Search for the cell housing the specified text and yield its (x, y) center coordinate. 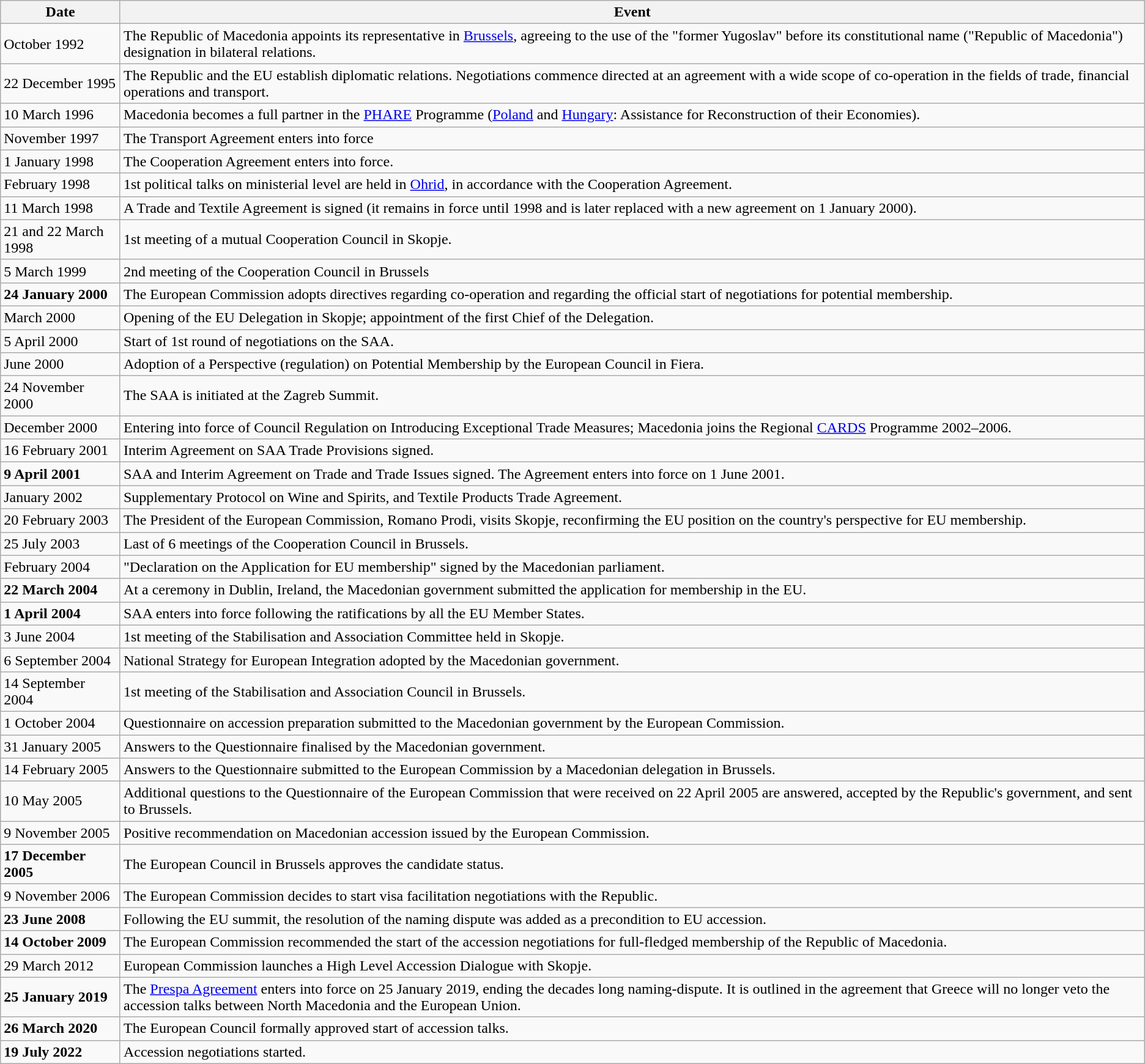
The Cooperation Agreement enters into force. (632, 161)
24 November 2000 (61, 396)
Opening of the EU Delegation in Skopje; appointment of the first Chief of the Delegation. (632, 317)
5 April 2000 (61, 341)
9 April 2001 (61, 474)
February 2004 (61, 567)
9 November 2006 (61, 896)
Questionnaire on accession preparation submitted to the Macedonian government by the European Commission. (632, 723)
1st meeting of a mutual Cooperation Council in Skopje. (632, 240)
20 February 2003 (61, 520)
Last of 6 meetings of the Cooperation Council in Brussels. (632, 544)
A Trade and Textile Agreement is signed (it remains in force until 1998 and is later replaced with a new agreement on 1 January 2000). (632, 208)
26 March 2020 (61, 1029)
June 2000 (61, 364)
1st meeting of the Stabilisation and Association Council in Brussels. (632, 691)
31 January 2005 (61, 747)
17 December 2005 (61, 865)
Answers to the Questionnaire submitted to the European Commission by a Macedonian delegation in Brussels. (632, 770)
Event (632, 12)
October 1992 (61, 44)
Accession negotiations started. (632, 1052)
The European Commission decides to start visa facilitation negotiations with the Republic. (632, 896)
January 2002 (61, 497)
19 July 2022 (61, 1052)
10 May 2005 (61, 801)
European Commission launches a High Level Accession Dialogue with Skopje. (632, 966)
At a ceremony in Dublin, Ireland, the Macedonian government submitted the application for membership in the EU. (632, 590)
Adoption of a Perspective (regulation) on Potential Membership by the European Council in Fiera. (632, 364)
The European Commission adopts directives regarding co-operation and regarding the official start of negotiations for potential membership. (632, 294)
Entering into force of Council Regulation on Introducing Exceptional Trade Measures; Macedonia joins the Regional CARDS Programme 2002–2006. (632, 427)
25 January 2019 (61, 997)
The Transport Agreement enters into force (632, 138)
Following the EU summit, the resolution of the naming dispute was added as a precondition to EU accession. (632, 919)
February 1998 (61, 185)
Positive recommendation on Macedonian accession issued by the European Commission. (632, 833)
Answers to the Questionnaire finalised by the Macedonian government. (632, 747)
National Strategy for European Integration adopted by the Macedonian government. (632, 660)
The European Council formally approved start of accession talks. (632, 1029)
SAA and Interim Agreement on Trade and Trade Issues signed. The Agreement enters into force on 1 June 2001. (632, 474)
29 March 2012 (61, 966)
1 April 2004 (61, 613)
25 July 2003 (61, 544)
22 December 1995 (61, 83)
December 2000 (61, 427)
16 February 2001 (61, 451)
"Declaration on the Application for EU membership" signed by the Macedonian parliament. (632, 567)
22 March 2004 (61, 590)
1st meeting of the Stabilisation and Association Committee held in Skopje. (632, 637)
1 October 2004 (61, 723)
14 September 2004 (61, 691)
1st political talks on ministerial level are held in Ohrid, in accordance with the Cooperation Agreement. (632, 185)
Interim Agreement on SAA Trade Provisions signed. (632, 451)
Macedonia becomes a full partner in the PHARE Programme (Poland and Hungary: Assistance for Reconstruction of their Economies). (632, 115)
Supplementary Protocol on Wine and Spirits, and Textile Products Trade Agreement. (632, 497)
The European Commission recommended the start of the accession negotiations for full-fledged membership of the Republic of Macedonia. (632, 942)
24 January 2000 (61, 294)
9 November 2005 (61, 833)
Start of 1st round of negotiations on the SAA. (632, 341)
6 September 2004 (61, 660)
23 June 2008 (61, 919)
SAA enters into force following the ratifications by all the EU Member States. (632, 613)
11 March 1998 (61, 208)
The SAA is initiated at the Zagreb Summit. (632, 396)
14 October 2009 (61, 942)
21 and 22 March 1998 (61, 240)
5 March 1999 (61, 271)
November 1997 (61, 138)
Date (61, 12)
The European Council in Brussels approves the candidate status. (632, 865)
2nd meeting of the Cooperation Council in Brussels (632, 271)
10 March 1996 (61, 115)
The President of the European Commission, Romano Prodi, visits Skopje, reconfirming the EU position on the country's perspective for EU membership. (632, 520)
3 June 2004 (61, 637)
March 2000 (61, 317)
14 February 2005 (61, 770)
1 January 1998 (61, 161)
